Identify which cell holds the provided text, then report its (x, y) central coordinate. 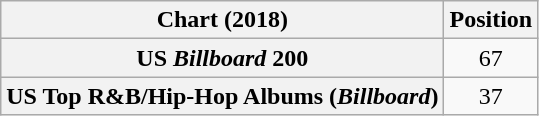
Chart (2018) (222, 20)
US Top R&B/Hip-Hop Albums (Billboard) (222, 96)
67 (491, 58)
US Billboard 200 (222, 58)
Position (491, 20)
37 (491, 96)
